From the cell containing the given text, extract its center point as [x, y] coordinate. 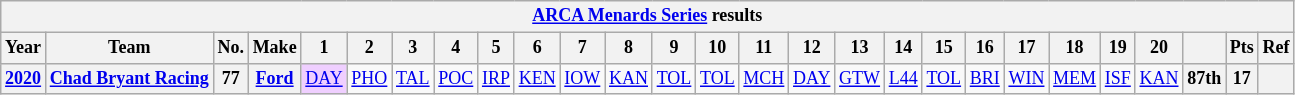
KEN [537, 78]
87th [1204, 78]
ARCA Menards Series results [648, 16]
12 [812, 48]
20 [1159, 48]
3 [413, 48]
BRI [984, 78]
1 [324, 48]
L44 [903, 78]
Make [274, 48]
2 [370, 48]
MCH [764, 78]
19 [1118, 48]
13 [860, 48]
Chad Bryant Racing [129, 78]
No. [230, 48]
18 [1075, 48]
77 [230, 78]
MEM [1075, 78]
Pts [1242, 48]
7 [582, 48]
11 [764, 48]
9 [674, 48]
Ref [1276, 48]
WIN [1026, 78]
ISF [1118, 78]
6 [537, 48]
14 [903, 48]
10 [718, 48]
Ford [274, 78]
PHO [370, 78]
5 [496, 48]
4 [456, 48]
Team [129, 48]
IOW [582, 78]
15 [944, 48]
2020 [24, 78]
IRP [496, 78]
Year [24, 48]
TAL [413, 78]
8 [629, 48]
16 [984, 48]
GTW [860, 78]
POC [456, 78]
